Pinpoint the cell where the given text exists, returning its [X, Y] midpoint coordinate. 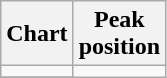
Peak position [119, 34]
Chart [37, 34]
